From the cell containing the given text, extract its center point as [x, y] coordinate. 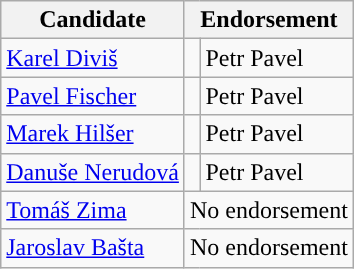
Marek Hilšer [93, 134]
Candidate [93, 20]
Pavel Fischer [93, 96]
Danuše Nerudová [93, 172]
Karel Diviš [93, 58]
Tomáš Zima [93, 210]
Jaroslav Bašta [93, 248]
Endorsement [268, 20]
